Pinpoint the cell where the given text exists, returning its [X, Y] midpoint coordinate. 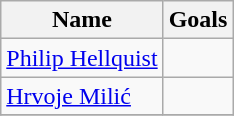
Goals [198, 20]
Name [82, 20]
Philip Hellquist [82, 58]
Hrvoje Milić [82, 96]
